Pinpoint the cell where the given text exists, returning its (X, Y) midpoint coordinate. 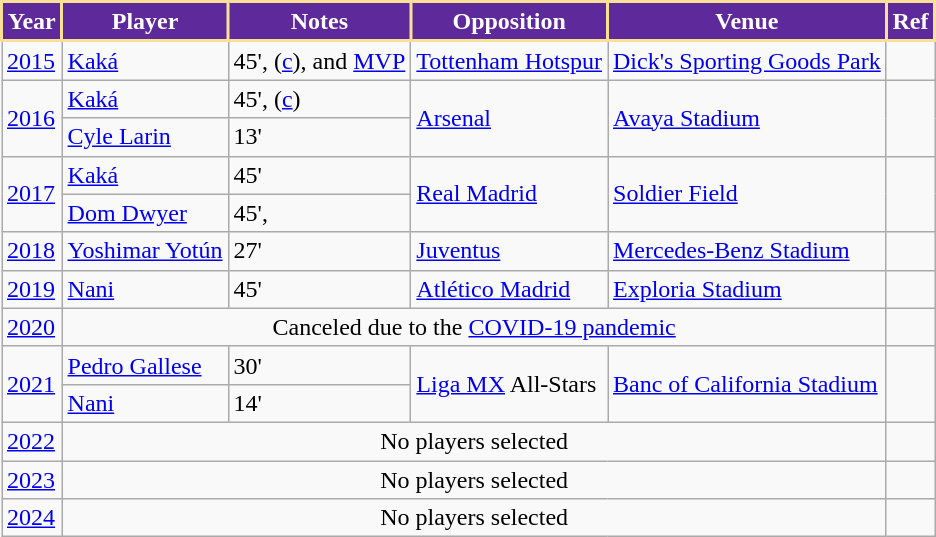
2024 (32, 518)
Real Madrid (510, 194)
2022 (32, 441)
Juventus (510, 251)
27' (320, 251)
2016 (32, 118)
Notes (320, 22)
Dick's Sporting Goods Park (748, 60)
2021 (32, 384)
2017 (32, 194)
Banc of California Stadium (748, 384)
2019 (32, 289)
45', (320, 213)
Player (145, 22)
Venue (748, 22)
Soldier Field (748, 194)
14' (320, 403)
Mercedes-Benz Stadium (748, 251)
2015 (32, 60)
Atlético Madrid (510, 289)
Avaya Stadium (748, 118)
Year (32, 22)
Opposition (510, 22)
Cyle Larin (145, 137)
13' (320, 137)
Dom Dwyer (145, 213)
2020 (32, 327)
30' (320, 365)
Liga MX All-Stars (510, 384)
Exploria Stadium (748, 289)
45', (c), and MVP (320, 60)
Arsenal (510, 118)
Pedro Gallese (145, 365)
2023 (32, 479)
Ref (910, 22)
Canceled due to the COVID-19 pandemic (474, 327)
45', (c) (320, 99)
Tottenham Hotspur (510, 60)
Yoshimar Yotún (145, 251)
2018 (32, 251)
